Return the (X, Y) coordinate for the center point of the cell that contains the specified text.  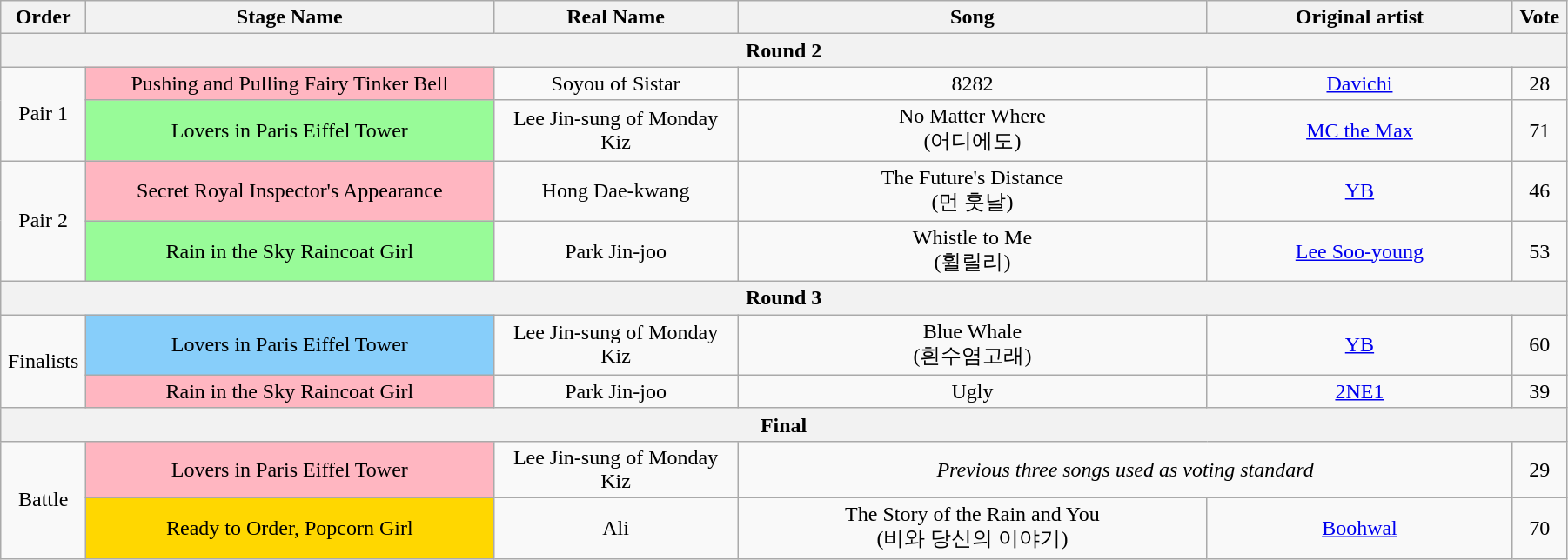
Pair 2 (44, 221)
No Matter Where(어디에도) (973, 130)
The Story of the Rain and You(비와 당신의 이야기) (973, 528)
Battle (44, 499)
28 (1539, 83)
MC the Max (1359, 130)
Lee Soo-young (1359, 251)
Real Name (616, 17)
46 (1539, 190)
Final (784, 424)
Vote (1539, 17)
70 (1539, 528)
Ali (616, 528)
8282 (973, 83)
Ready to Order, Popcorn Girl (290, 528)
71 (1539, 130)
Round 3 (784, 298)
Original artist (1359, 17)
2NE1 (1359, 391)
39 (1539, 391)
Song (973, 17)
Ugly (973, 391)
Secret Royal Inspector's Appearance (290, 190)
Blue Whale(흰수염고래) (973, 345)
Stage Name (290, 17)
60 (1539, 345)
Pair 1 (44, 114)
Soyou of Sistar (616, 83)
Pushing and Pulling Fairy Tinker Bell (290, 83)
Previous three songs used as voting standard (1125, 470)
Whistle to Me(휠릴리) (973, 251)
Hong Dae-kwang (616, 190)
The Future's Distance(먼 훗날) (973, 190)
Davichi (1359, 83)
Finalists (44, 362)
Order (44, 17)
Round 2 (784, 50)
53 (1539, 251)
Boohwal (1359, 528)
29 (1539, 470)
